Provide the [X, Y] coordinate of the cell's center where the given text is located.  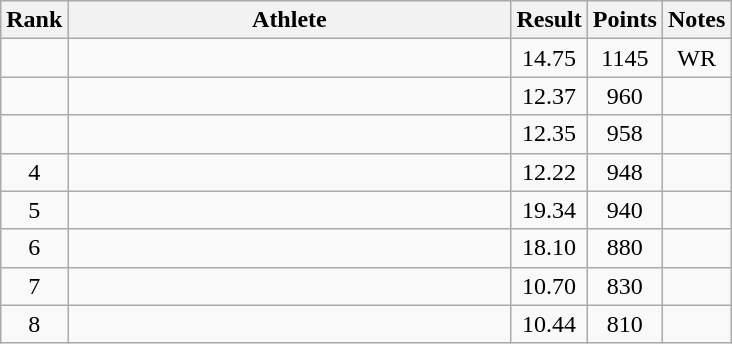
880 [624, 248]
8 [34, 324]
810 [624, 324]
Notes [696, 20]
948 [624, 172]
12.37 [549, 96]
14.75 [549, 58]
Points [624, 20]
12.22 [549, 172]
960 [624, 96]
958 [624, 134]
10.44 [549, 324]
6 [34, 248]
5 [34, 210]
Rank [34, 20]
1145 [624, 58]
940 [624, 210]
10.70 [549, 286]
12.35 [549, 134]
Athlete [290, 20]
4 [34, 172]
830 [624, 286]
WR [696, 58]
Result [549, 20]
19.34 [549, 210]
7 [34, 286]
18.10 [549, 248]
